Identify which cell holds the provided text, then report its [X, Y] central coordinate. 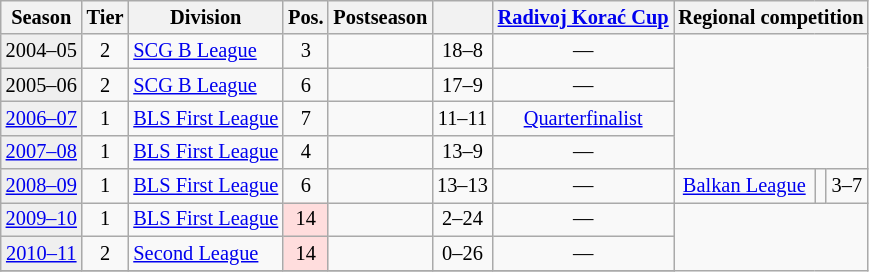
Quarterfinalist [584, 118]
2006–07 [42, 118]
Season [42, 17]
18–8 [462, 51]
7 [306, 118]
Radivoj Korać Cup [584, 17]
Regional competition [772, 17]
Second League [206, 253]
17–9 [462, 85]
13–9 [462, 152]
2009–10 [42, 219]
2010–11 [42, 253]
13–13 [462, 186]
Pos. [306, 17]
Postseason [380, 17]
4 [306, 152]
Division [206, 17]
Tier [106, 17]
2005–06 [42, 85]
2007–08 [42, 152]
0–26 [462, 253]
2004–05 [42, 51]
Balkan League [745, 186]
2–24 [462, 219]
3–7 [846, 186]
11–11 [462, 118]
3 [306, 51]
2008–09 [42, 186]
